Determine the (X, Y) coordinate at the center of the cell enclosing the given text.  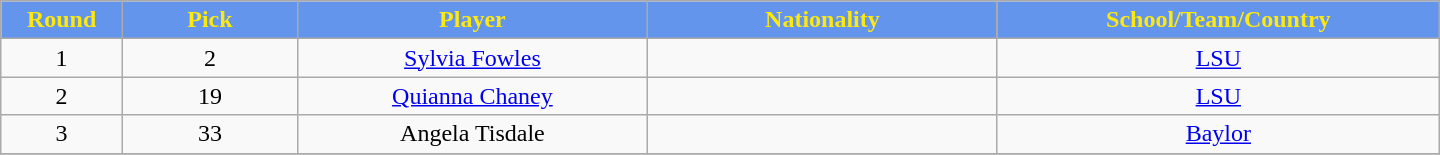
Player (472, 20)
1 (62, 58)
19 (210, 96)
3 (62, 134)
School/Team/Country (1218, 20)
Round (62, 20)
Angela Tisdale (472, 134)
Pick (210, 20)
Sylvia Fowles (472, 58)
Quianna Chaney (472, 96)
33 (210, 134)
Nationality (822, 20)
Baylor (1218, 134)
